Detect which cell encompasses the target text, then output its (x, y) center coordinate. 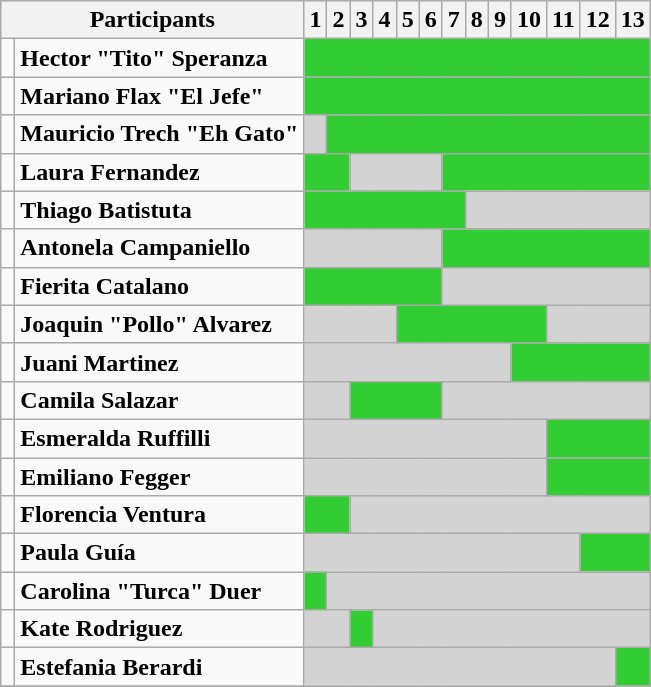
2 (338, 20)
Fierita Catalano (160, 286)
5 (408, 20)
4 (384, 20)
7 (454, 20)
10 (528, 20)
Emiliano Fegger (160, 477)
Carolina "Turca" Duer (160, 591)
3 (362, 20)
Participants (152, 20)
1 (316, 20)
8 (476, 20)
Mauricio Trech "Eh Gato" (160, 134)
12 (598, 20)
Florencia Ventura (160, 515)
Mariano Flax "El Jefe" (160, 96)
9 (500, 20)
Camila Salazar (160, 400)
6 (430, 20)
Juani Martinez (160, 362)
Joaquin "Pollo" Alvarez (160, 324)
Paula Guía (160, 553)
Antonela Campaniello (160, 248)
Laura Fernandez (160, 172)
Kate Rodriguez (160, 629)
Estefania Berardi (160, 667)
Thiago Batistuta (160, 210)
11 (563, 20)
Esmeralda Ruffilli (160, 438)
Hector "Tito" Speranza (160, 58)
13 (632, 20)
